Return the (x, y) coordinate for the center point of the cell that contains the specified text.  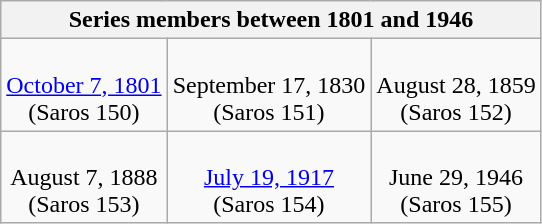
Series members between 1801 and 1946 (271, 20)
September 17, 1830(Saros 151) (269, 85)
October 7, 1801(Saros 150) (84, 85)
August 28, 1859(Saros 152) (456, 85)
June 29, 1946(Saros 155) (456, 177)
July 19, 1917(Saros 154) (269, 177)
August 7, 1888(Saros 153) (84, 177)
